Return the (X, Y) coordinate for the center point of the cell that contains the specified text.  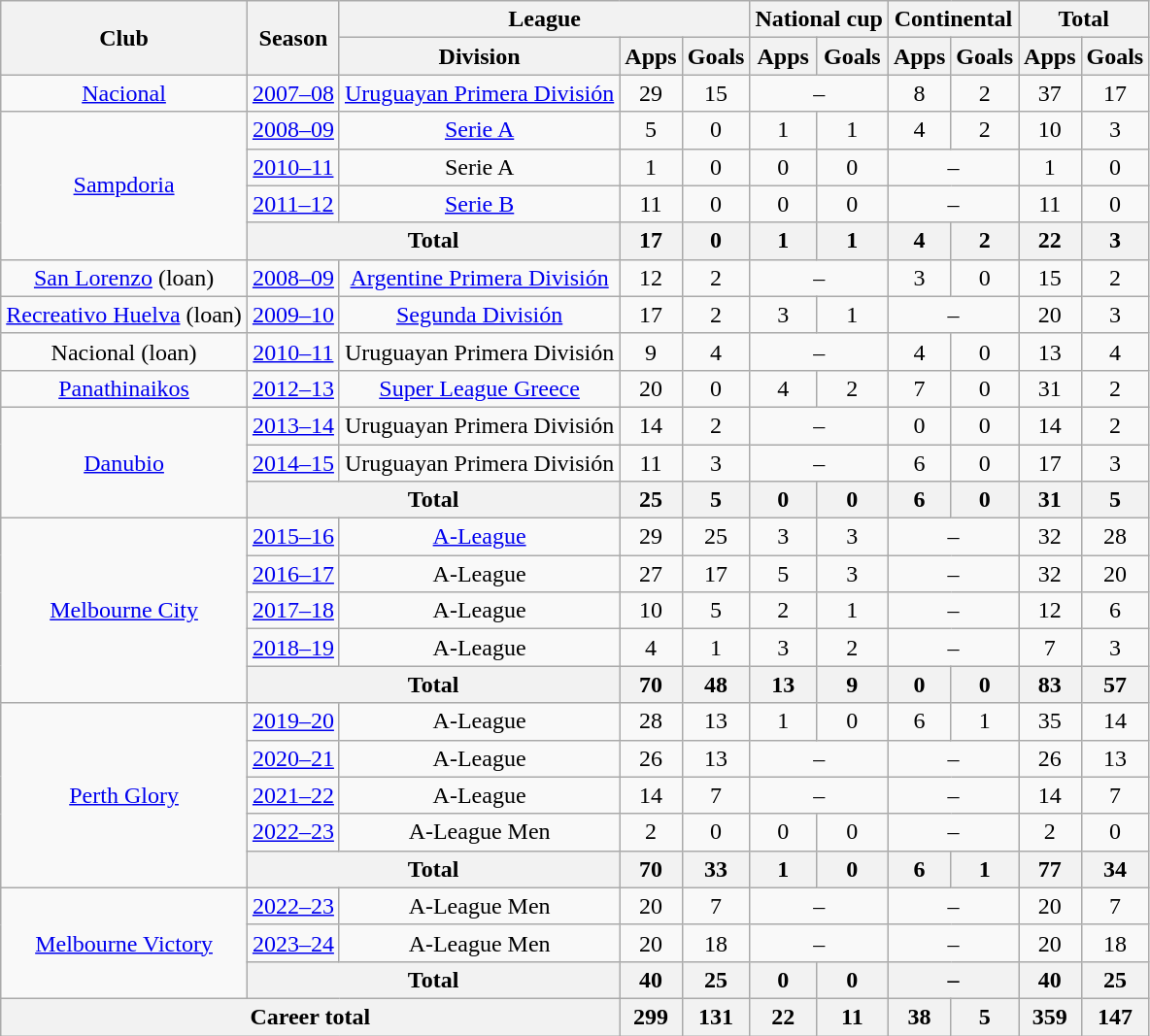
Super League Greece (479, 388)
27 (651, 574)
Argentine Primera División (479, 278)
2019–20 (293, 721)
Season (293, 38)
Career total (311, 1017)
35 (1050, 721)
2009–10 (293, 315)
2015–16 (293, 537)
2017–18 (293, 611)
2011–12 (293, 204)
299 (651, 1017)
Club (124, 38)
2016–17 (293, 574)
Nacional (loan) (124, 351)
Segunda División (479, 315)
48 (716, 685)
Division (479, 56)
2012–13 (293, 388)
33 (716, 869)
2013–14 (293, 425)
38 (919, 1017)
Serie B (479, 204)
Panathinaikos (124, 388)
83 (1050, 685)
2014–15 (293, 463)
359 (1050, 1017)
2007–08 (293, 93)
2023–24 (293, 943)
77 (1050, 869)
Perth Glory (124, 795)
131 (716, 1017)
Continental (953, 19)
37 (1050, 93)
Danubio (124, 462)
National cup (819, 19)
Recreativo Huelva (loan) (124, 315)
2018–19 (293, 648)
147 (1115, 1017)
San Lorenzo (loan) (124, 278)
Nacional (124, 93)
League (544, 19)
8 (919, 93)
Melbourne City (124, 611)
2020–21 (293, 758)
Melbourne Victory (124, 943)
34 (1115, 869)
Sampdoria (124, 185)
2021–22 (293, 795)
57 (1115, 685)
